Return [X, Y] of the center of cell containing provided text 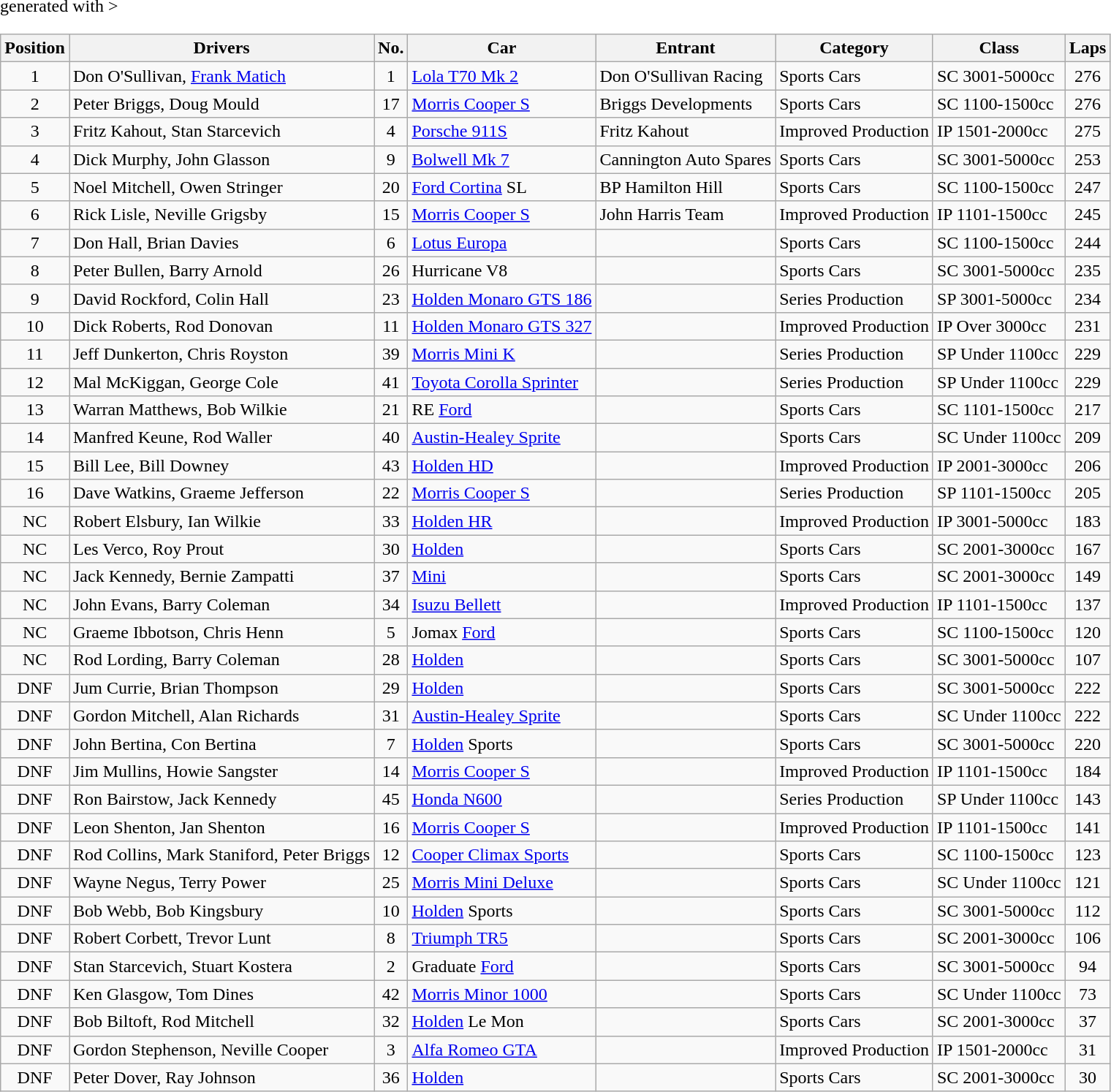
Fritz Kahout [686, 132]
29 [391, 688]
23 [391, 298]
183 [1088, 521]
Stan Starcevich, Stuart Kostera [221, 966]
206 [1088, 466]
Lola T70 Mk 2 [501, 76]
Entrant [686, 48]
SC 1101-1500cc [998, 410]
BP Hamilton Hill [686, 187]
Mal McKiggan, George Cole [221, 382]
Holden Monaro GTS 186 [501, 298]
Robert Corbett, Trevor Lunt [221, 939]
17 [391, 104]
21 [391, 410]
IP Over 3000cc [998, 326]
275 [1088, 132]
112 [1088, 911]
Triumph TR5 [501, 939]
SP 3001-5000cc [998, 298]
Cannington Auto Spares [686, 159]
Dave Watkins, Graeme Jefferson [221, 493]
Graeme Ibbotson, Chris Henn [221, 632]
Ron Bairstow, Jack Kennedy [221, 799]
247 [1088, 187]
107 [1088, 660]
Rod Lording, Barry Coleman [221, 660]
Bill Lee, Bill Downey [221, 466]
Wayne Negus, Terry Power [221, 883]
Holden Le Mon [501, 1022]
Dick Murphy, John Glasson [221, 159]
22 [391, 493]
121 [1088, 883]
Lotus Europa [501, 243]
209 [1088, 438]
40 [391, 438]
Peter Briggs, Doug Mould [221, 104]
Peter Bullen, Barry Arnold [221, 270]
David Rockford, Colin Hall [221, 298]
149 [1088, 577]
106 [1088, 939]
245 [1088, 215]
143 [1088, 799]
Dick Roberts, Rod Donovan [221, 326]
235 [1088, 270]
Class [998, 48]
Briggs Developments [686, 104]
Gordon Mitchell, Alan Richards [221, 716]
Mini [501, 577]
28 [391, 660]
Morris Mini K [501, 354]
Jum Currie, Brian Thompson [221, 688]
IP 2001-3000cc [998, 466]
Noel Mitchell, Owen Stringer [221, 187]
Manfred Keune, Rod Waller [221, 438]
Don O'Sullivan Racing [686, 76]
Car [501, 48]
Leon Shenton, Jan Shenton [221, 827]
Don Hall, Brian Davies [221, 243]
39 [391, 354]
244 [1088, 243]
Bob Webb, Bob Kingsbury [221, 911]
Porsche 911S [501, 132]
Isuzu Bellett [501, 604]
Drivers [221, 48]
Category [854, 48]
45 [391, 799]
Bolwell Mk 7 [501, 159]
Peter Dover, Ray Johnson [221, 1077]
Holden Monaro GTS 327 [501, 326]
Ford Cortina SL [501, 187]
Fritz Kahout, Stan Starcevich [221, 132]
Cooper Climax Sports [501, 855]
33 [391, 521]
Graduate Ford [501, 966]
Gordon Stephenson, Neville Cooper [221, 1050]
234 [1088, 298]
120 [1088, 632]
Rick Lisle, Neville Grigsby [221, 215]
231 [1088, 326]
Position [35, 48]
Robert Elsbury, Ian Wilkie [221, 521]
Les Verco, Roy Prout [221, 549]
Holden HD [501, 466]
Hurricane V8 [501, 270]
34 [391, 604]
Jomax Ford [501, 632]
Morris Minor 1000 [501, 994]
Warran Matthews, Bob Wilkie [221, 410]
141 [1088, 827]
John Harris Team [686, 215]
26 [391, 270]
13 [35, 410]
20 [391, 187]
John Evans, Barry Coleman [221, 604]
32 [391, 1022]
Laps [1088, 48]
36 [391, 1077]
Ken Glasgow, Tom Dines [221, 994]
Jeff Dunkerton, Chris Royston [221, 354]
205 [1088, 493]
253 [1088, 159]
Bob Biltoft, Rod Mitchell [221, 1022]
25 [391, 883]
Toyota Corolla Sprinter [501, 382]
SP 1101-1500cc [998, 493]
Honda N600 [501, 799]
John Bertina, Con Bertina [221, 743]
184 [1088, 771]
Morris Mini Deluxe [501, 883]
No. [391, 48]
43 [391, 466]
41 [391, 382]
IP 3001-5000cc [998, 521]
42 [391, 994]
Rod Collins, Mark Staniford, Peter Briggs [221, 855]
137 [1088, 604]
Alfa Romeo GTA [501, 1050]
217 [1088, 410]
RE Ford [501, 410]
123 [1088, 855]
94 [1088, 966]
220 [1088, 743]
Jim Mullins, Howie Sangster [221, 771]
73 [1088, 994]
167 [1088, 549]
Holden HR [501, 521]
Don O'Sullivan, Frank Matich [221, 76]
Jack Kennedy, Bernie Zampatti [221, 577]
